Extract the [X, Y] coordinate from the center of the cell holding the provided text.  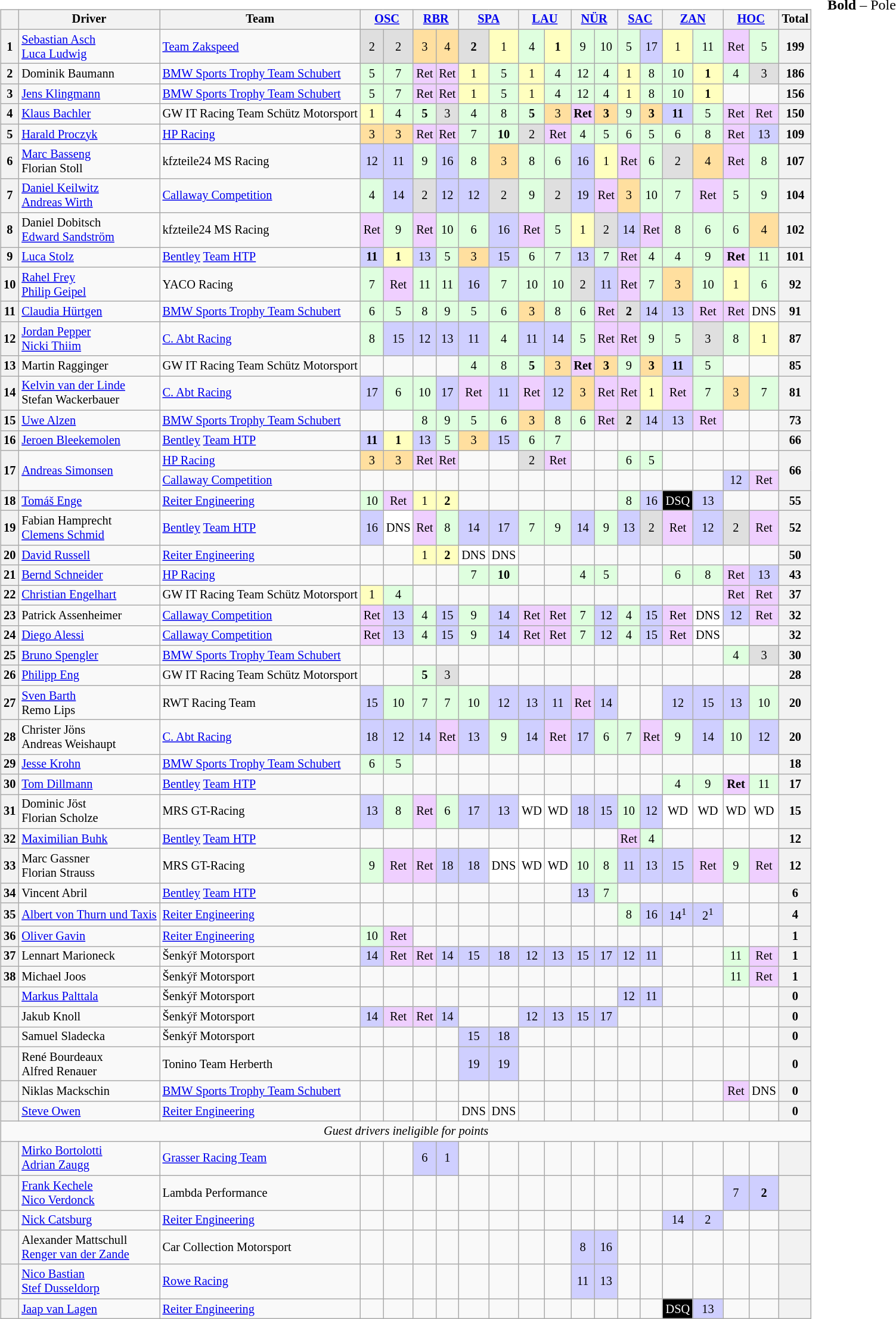
Tomáš Enge [89, 501]
23 [10, 615]
Christian Engelhart [89, 595]
Team Zakspeed [260, 46]
Luca Stolz [89, 257]
22 [10, 595]
Tom Dillmann [89, 784]
Uwe Alzen [89, 420]
HOC [751, 20]
Marc Gassner Florian Strauss [89, 866]
Rahel Frey Philip Geipel [89, 284]
141 [678, 914]
Christer Jöns Andreas Weishaupt [89, 737]
Nick Catsburg [89, 1220]
Steve Owen [89, 1111]
Tonino Team Herberth [260, 1064]
34 [10, 893]
101 [795, 257]
OSC [387, 20]
Daniel Keilwitz Andreas Wirth [89, 195]
Daniel Dobitsch Edward Sandström [89, 230]
Mirko Bortolotti Adrian Zaugg [89, 1159]
Kelvin van der Linde Stefan Wackerbauer [89, 393]
Niklas Mackschin [89, 1091]
SPA [489, 20]
RBR [436, 20]
Guest drivers ineligible for points [406, 1131]
Marc Basseng Florian Stoll [89, 162]
73 [795, 420]
NÜR [594, 20]
LAU [545, 20]
Bernd Schneider [89, 575]
24 [10, 635]
Maximilian Buhk [89, 839]
33 [10, 866]
ZAN [693, 20]
Frank Kechele Nico Verdonck [89, 1193]
85 [795, 366]
Lennart Marioneck [89, 957]
Alexander Mattschull Renger van der Zande [89, 1247]
Team [260, 20]
55 [795, 501]
Jaap van Lagen [89, 1309]
Jens Klingmann [89, 94]
38 [10, 977]
107 [795, 162]
RWT Racing Team [260, 703]
Total [795, 20]
Jeroen Bleekemolen [89, 440]
René Bourdeaux Alfred Renauer [89, 1064]
SAC [640, 20]
Andreas Simonsen [89, 471]
Patrick Assenheimer [89, 615]
YACO Racing [260, 284]
Michael Joos [89, 977]
Samuel Sladecka [89, 1036]
91 [795, 312]
Driver [89, 20]
27 [10, 703]
Grasser Racing Team [260, 1159]
Fabian Hamprecht Clemens Schmid [89, 528]
35 [10, 914]
Claudia Hürtgen [89, 312]
26 [10, 675]
Klaus Bachler [89, 114]
199 [795, 46]
Philipp Eng [89, 675]
29 [10, 764]
156 [795, 94]
25 [10, 656]
81 [795, 393]
Dominik Baumann [89, 74]
Diego Alessi [89, 635]
36 [10, 936]
Jesse Krohn [89, 764]
31 [10, 812]
Martin Ragginger [89, 366]
Jakub Knoll [89, 1017]
Vincent Abril [89, 893]
David Russell [89, 555]
Harald Proczyk [89, 134]
Markus Palttala [89, 997]
Sven Barth Remo Lips [89, 703]
92 [795, 284]
Oliver Gavin [89, 936]
Nico Bastian Stef Dusseldorp [89, 1281]
Dominic Jöst Florian Scholze [89, 812]
Rowe Racing [260, 1281]
102 [795, 230]
Jordan Pepper Nicki Thiim [89, 339]
52 [795, 528]
150 [795, 114]
Car Collection Motorsport [260, 1247]
104 [795, 195]
Sebastian Asch Luca Ludwig [89, 46]
Lambda Performance [260, 1193]
186 [795, 74]
87 [795, 339]
Albert von Thurn und Taxis [89, 914]
50 [795, 555]
109 [795, 134]
43 [795, 575]
Bruno Spengler [89, 656]
